Identify which cell holds the provided text, then report its [x, y] central coordinate. 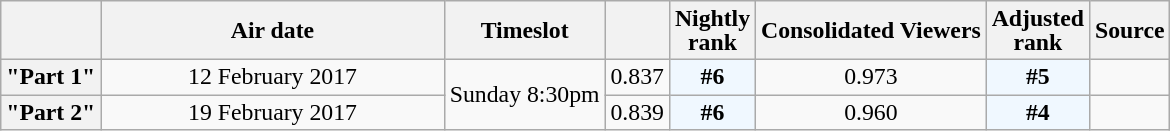
Air date [273, 30]
"Part 2" [51, 112]
"Part 1" [51, 78]
0.839 [637, 112]
0.837 [637, 78]
0.973 [872, 78]
#4 [1038, 112]
Sunday 8:30pm [524, 95]
Consolidated Viewers [872, 30]
12 February 2017 [273, 78]
Timeslot [524, 30]
Source [1130, 30]
#5 [1038, 78]
Nightlyrank [712, 30]
19 February 2017 [273, 112]
Adjustedrank [1038, 30]
0.960 [872, 112]
